Scan for the cell matching the given text and deliver its [x, y] coordinate at center. 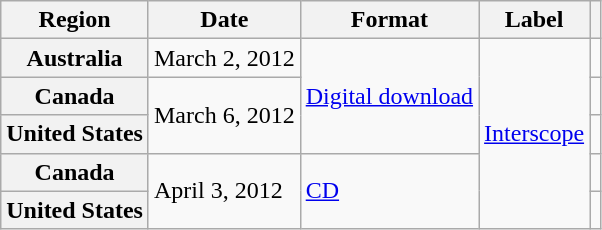
CD [389, 191]
Australia [75, 58]
Region [75, 20]
March 6, 2012 [224, 115]
Interscope [534, 134]
Digital download [389, 96]
Format [389, 20]
Date [224, 20]
April 3, 2012 [224, 191]
March 2, 2012 [224, 58]
Label [534, 20]
